For the text-containing cell, return its midpoint in [X, Y] coordinate format. 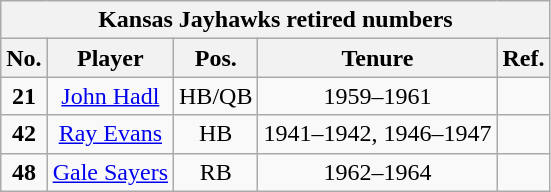
HB [216, 134]
42 [24, 134]
John Hadl [110, 96]
Kansas Jayhawks retired numbers [276, 20]
Pos. [216, 58]
Tenure [378, 58]
No. [24, 58]
Ref. [524, 58]
RB [216, 172]
Gale Sayers [110, 172]
1941–1942, 1946–1947 [378, 134]
HB/QB [216, 96]
1962–1964 [378, 172]
21 [24, 96]
48 [24, 172]
1959–1961 [378, 96]
Ray Evans [110, 134]
Player [110, 58]
